Find where the given text appears and provide that cell's center as [x, y] coordinate. 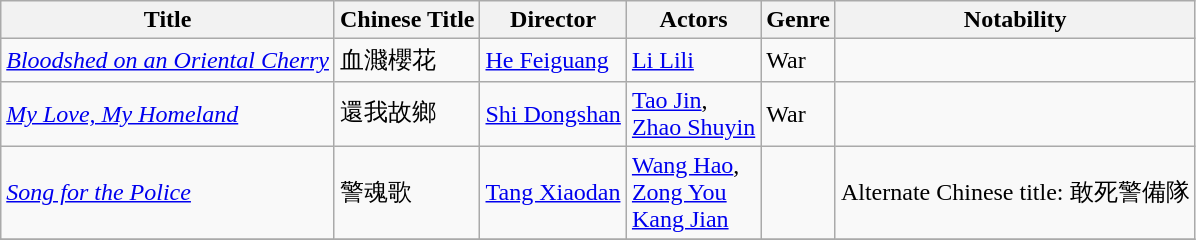
Wang Hao,Zong YouKang Jian [693, 192]
血濺櫻花 [407, 60]
還我故鄉 [407, 114]
Genre [798, 20]
He Feiguang [553, 60]
Director [553, 20]
Li Lili [693, 60]
Notability [1015, 20]
Tang Xiaodan [553, 192]
Actors [693, 20]
Chinese Title [407, 20]
Title [168, 20]
Bloodshed on an Oriental Cherry [168, 60]
My Love, My Homeland [168, 114]
Tao Jin,Zhao Shuyin [693, 114]
Alternate Chinese title: 敢死警備隊 [1015, 192]
Song for the Police [168, 192]
Shi Dongshan [553, 114]
警魂歌 [407, 192]
